Find where the given text appears and provide that cell's center as (X, Y) coordinate. 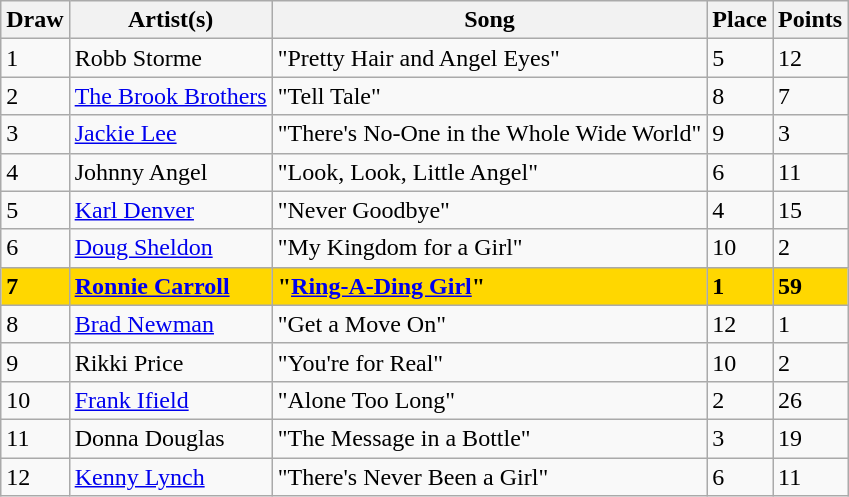
Draw (35, 20)
Rikki Price (170, 362)
"Ring-A-Ding Girl" (490, 286)
"My Kingdom for a Girl" (490, 248)
Frank Ifield (170, 400)
Song (490, 20)
"Never Goodbye" (490, 210)
59 (810, 286)
Jackie Lee (170, 134)
Artist(s) (170, 20)
Johnny Angel (170, 172)
Donna Douglas (170, 438)
15 (810, 210)
"There's Never Been a Girl" (490, 477)
"There's No-One in the Whole Wide World" (490, 134)
"Look, Look, Little Angel" (490, 172)
The Brook Brothers (170, 96)
"Pretty Hair and Angel Eyes" (490, 58)
Karl Denver (170, 210)
Brad Newman (170, 324)
"Alone Too Long" (490, 400)
Ronnie Carroll (170, 286)
"The Message in a Bottle" (490, 438)
"Get a Move On" (490, 324)
Place (740, 20)
"You're for Real" (490, 362)
"Tell Tale" (490, 96)
Points (810, 20)
19 (810, 438)
Kenny Lynch (170, 477)
Robb Storme (170, 58)
Doug Sheldon (170, 248)
26 (810, 400)
